Return the (X, Y) coordinate for the center point of the cell that contains the specified text.  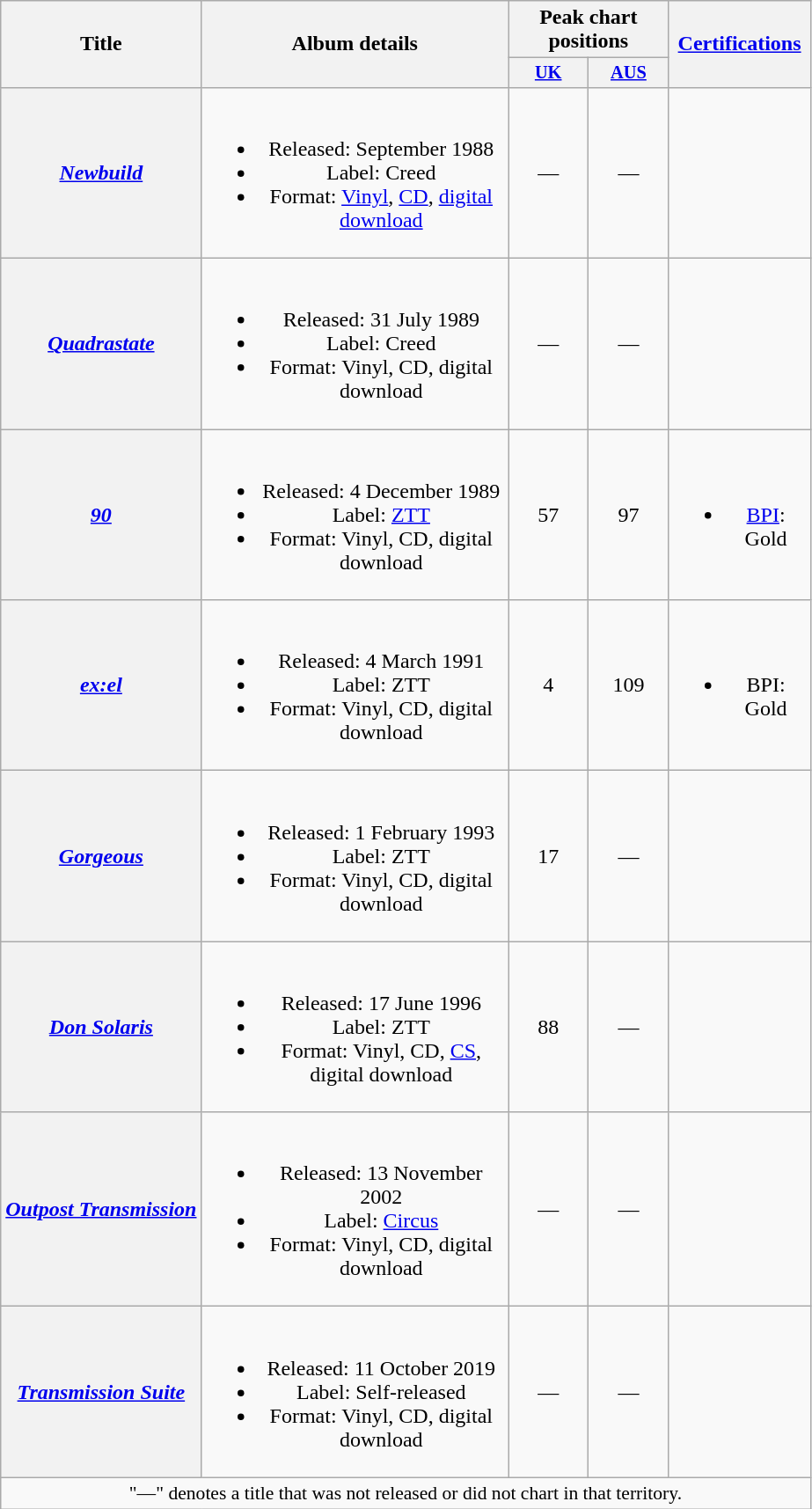
Peak chart positions (589, 30)
ex:el (101, 685)
UK (549, 73)
Newbuild (101, 172)
Outpost Transmission (101, 1209)
Released: 17 June 1996Label: ZTTFormat: Vinyl, CD, CS, digital download (355, 1027)
97 (628, 515)
Released: 11 October 2019Label: Self-releasedFormat: Vinyl, CD, digital download (355, 1392)
Released: 31 July 1989Label: CreedFormat: Vinyl, CD, digital download (355, 344)
Released: September 1988Label: CreedFormat: Vinyl, CD, digital download (355, 172)
Don Solaris (101, 1027)
88 (549, 1027)
Gorgeous (101, 856)
Certifications (739, 44)
"—" denotes a title that was not released or did not chart in that territory. (406, 1493)
Released: 1 February 1993Label: ZTTFormat: Vinyl, CD, digital download (355, 856)
Released: 13 November 2002Label: CircusFormat: Vinyl, CD, digital download (355, 1209)
Album details (355, 44)
109 (628, 685)
90 (101, 515)
Released: 4 December 1989Label: ZTTFormat: Vinyl, CD, digital download (355, 515)
57 (549, 515)
Title (101, 44)
4 (549, 685)
AUS (628, 73)
Quadrastate (101, 344)
Released: 4 March 1991Label: ZTTFormat: Vinyl, CD, digital download (355, 685)
Transmission Suite (101, 1392)
17 (549, 856)
